Pinpoint the cell where the given text exists, returning its [X, Y] midpoint coordinate. 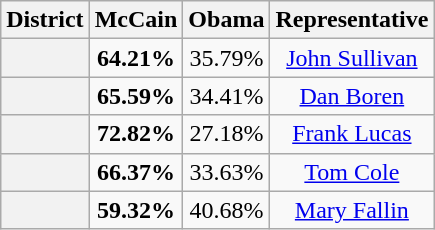
27.18% [226, 134]
66.37% [136, 172]
Representative [352, 20]
John Sullivan [352, 58]
34.41% [226, 96]
64.21% [136, 58]
35.79% [226, 58]
District [45, 20]
65.59% [136, 96]
McCain [136, 20]
Frank Lucas [352, 134]
Obama [226, 20]
40.68% [226, 210]
Dan Boren [352, 96]
59.32% [136, 210]
33.63% [226, 172]
Mary Fallin [352, 210]
72.82% [136, 134]
Tom Cole [352, 172]
